Pinpoint the cell where the given text exists, returning its [X, Y] midpoint coordinate. 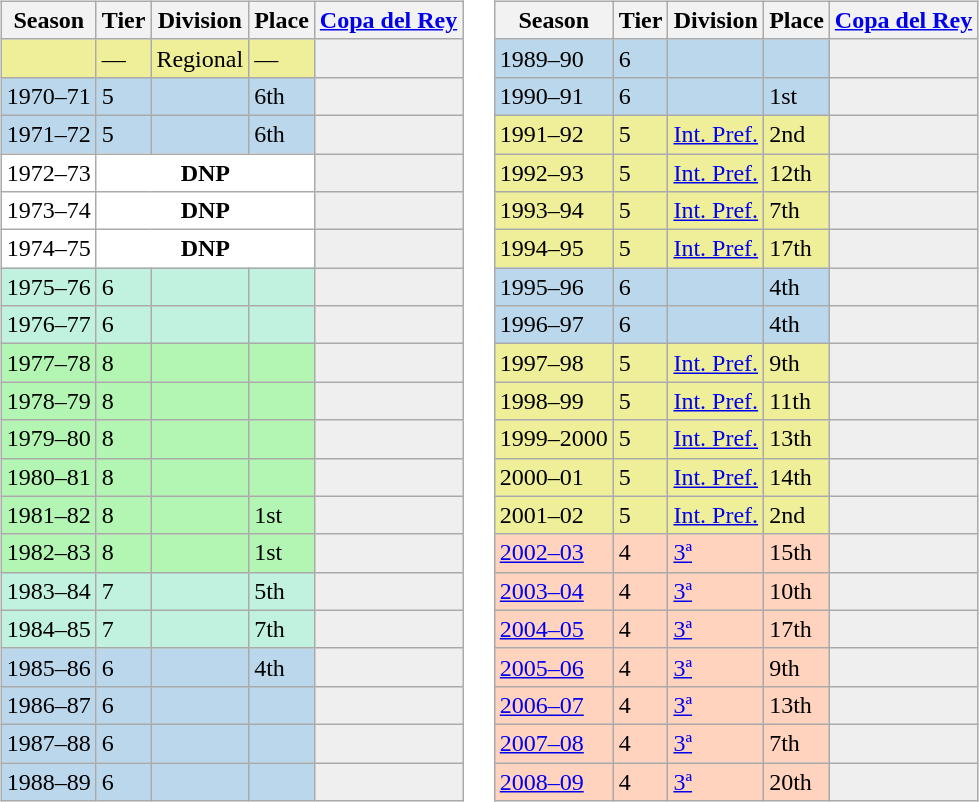
1998–99 [554, 401]
1993–94 [554, 211]
1985–86 [48, 667]
1995–96 [554, 287]
11th [797, 401]
1999–2000 [554, 439]
2008–09 [554, 781]
1986–87 [48, 705]
1978–79 [48, 401]
2006–07 [554, 705]
2004–05 [554, 629]
1981–82 [48, 515]
1973–74 [48, 211]
1996–97 [554, 325]
2002–03 [554, 553]
14th [797, 477]
1975–76 [48, 287]
1972–73 [48, 173]
2001–02 [554, 515]
1991–92 [554, 134]
1983–84 [48, 591]
10th [797, 591]
1992–93 [554, 173]
1977–78 [48, 363]
1982–83 [48, 553]
1988–89 [48, 781]
2007–08 [554, 743]
1994–95 [554, 249]
1971–72 [48, 134]
1989–90 [554, 58]
1984–85 [48, 629]
1970–71 [48, 96]
Regional [200, 58]
1980–81 [48, 477]
12th [797, 173]
15th [797, 553]
2005–06 [554, 667]
2000–01 [554, 477]
1979–80 [48, 439]
5th [282, 591]
20th [797, 781]
1990–91 [554, 96]
1974–75 [48, 249]
1987–88 [48, 743]
1997–98 [554, 363]
1976–77 [48, 325]
2003–04 [554, 591]
